Determine the [x, y] coordinate at the center of the cell enclosing the given text.  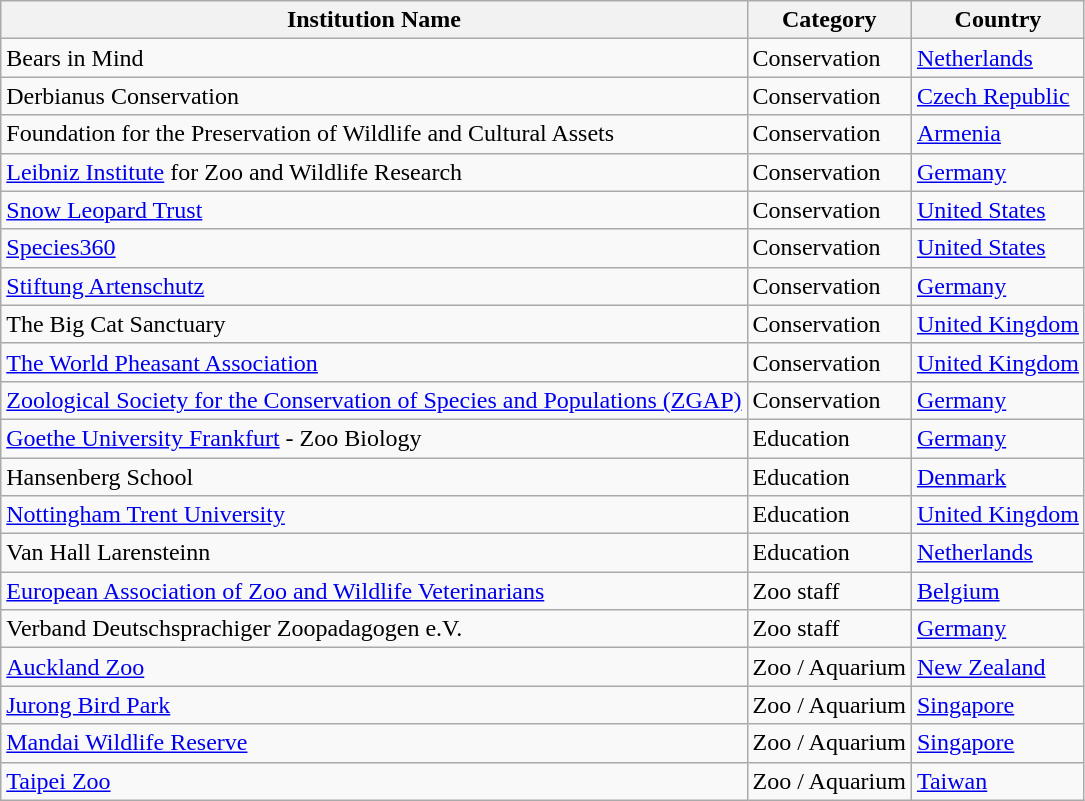
Taiwan [998, 781]
Derbianus Conservation [374, 96]
Stiftung Artenschutz [374, 286]
Jurong Bird Park [374, 705]
Czech Republic [998, 96]
Species360 [374, 248]
Van Hall Larensteinn [374, 553]
The Big Cat Sanctuary [374, 324]
Hansenberg School [374, 477]
European Association of Zoo and Wildlife Veterinarians [374, 591]
Leibniz Institute for Zoo and Wildlife Research [374, 172]
Armenia [998, 134]
Country [998, 20]
Denmark [998, 477]
Institution Name [374, 20]
Auckland Zoo [374, 667]
Belgium [998, 591]
Foundation for the Preservation of Wildlife and Cultural Assets [374, 134]
Mandai Wildlife Reserve [374, 743]
Nottingham Trent University [374, 515]
New Zealand [998, 667]
The World Pheasant Association [374, 362]
Bears in Mind [374, 58]
Verband Deutschsprachiger Zoopadagogen e.V. [374, 629]
Snow Leopard Trust [374, 210]
Goethe University Frankfurt - Zoo Biology [374, 438]
Category [829, 20]
Taipei Zoo [374, 781]
Zoological Society for the Conservation of Species and Populations (ZGAP) [374, 400]
